Search for the cell housing the specified text and yield its (x, y) center coordinate. 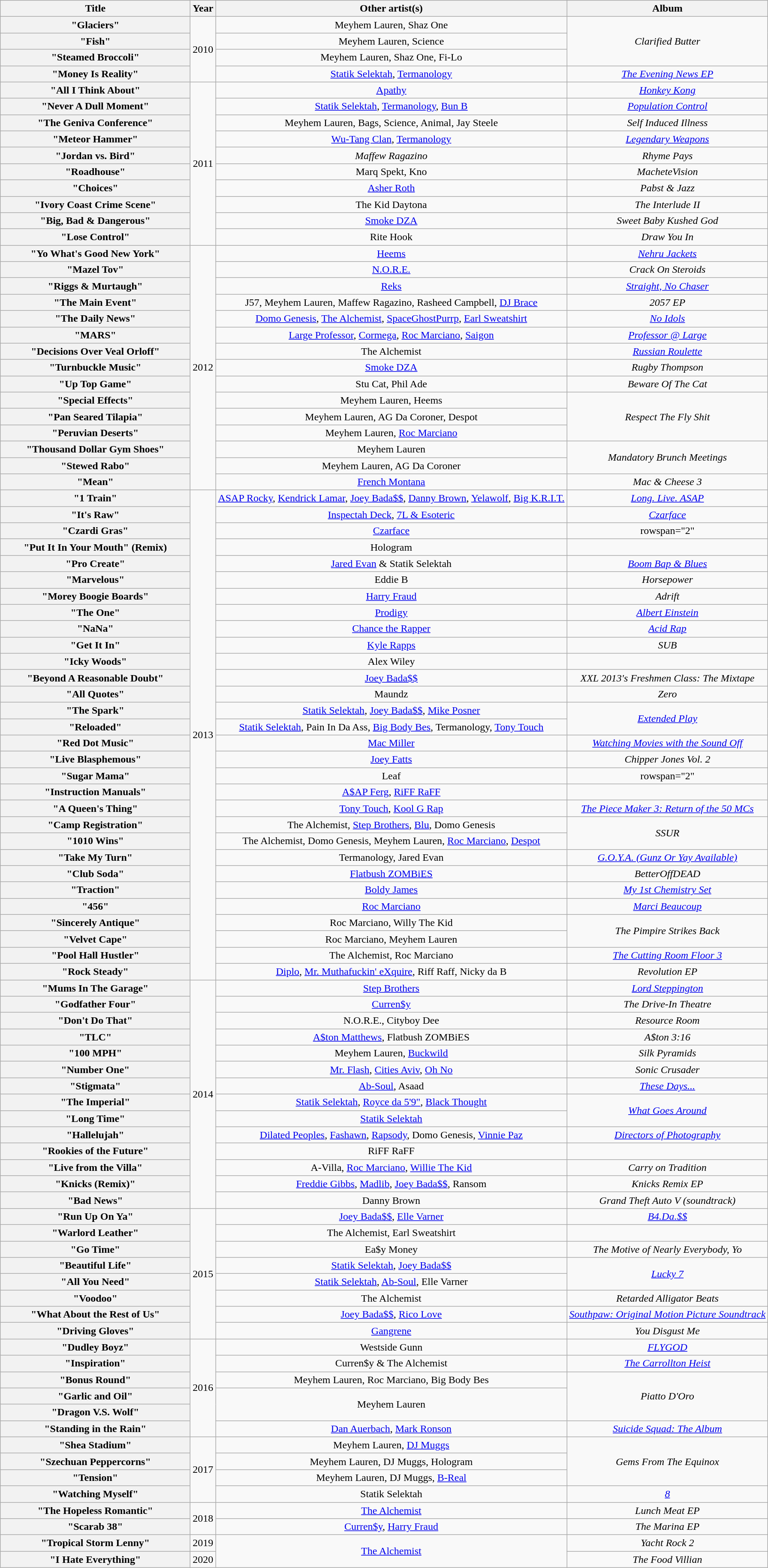
RiFF RaFF (391, 1151)
"Godfather Four" (95, 1004)
Marci Beaucoup (667, 906)
BetterOffDEAD (667, 874)
Zero (667, 694)
"Voodoo" (95, 1298)
"Garlic and Oil" (95, 1396)
"Dudley Boyz" (95, 1347)
No Idols (667, 319)
Long. Live. ASAP (667, 498)
Gangrene (391, 1331)
Roc Marciano (391, 906)
"Czardi Gras" (95, 531)
2019 (203, 1543)
Curren$y & The Alchemist (391, 1363)
Straight, No Chaser (667, 286)
Professor @ Large (667, 335)
"Riggs & Murtaugh" (95, 286)
Meyhem Lauren, Roc Marciano, Big Body Bes (391, 1380)
"Meteor Hammer" (95, 139)
Statik Selektah, Termanology, Bun B (391, 106)
J57, Meyhem Lauren, Maffew Ragazino, Rasheed Campbell, DJ Brace (391, 302)
Joey Fatts (391, 760)
Legendary Weapons (667, 139)
"Up Top Game" (95, 384)
The Kid Daytona (391, 205)
Chipper Jones Vol. 2 (667, 760)
"Marvelous" (95, 580)
Heems (391, 253)
"Szechuan Peppercorns" (95, 1461)
Curren$y, Harry Fraud (391, 1527)
Meyhem Lauren, Buckwild (391, 1053)
"1 Train" (95, 498)
"Standing in the Rain" (95, 1429)
"Long Time" (95, 1119)
Jared Evan & Statik Selektah (391, 564)
Meyhem Lauren, Shaz One, Fi-Lo (391, 57)
Crack On Steroids (667, 270)
2010 (203, 49)
Leaf (391, 776)
"Dragon V.S. Wolf" (95, 1412)
2012 (203, 368)
Flatbush ZOMBiES (391, 874)
Lord Steppington (667, 988)
Population Control (667, 106)
"Thousand Dollar Gym Shoes" (95, 449)
Boom Bap & Blues (667, 564)
Retarded Alligator Beats (667, 1298)
The Alchemist, Domo Genesis, Meyhem Lauren, Roc Marciano, Despot (391, 841)
Sweet Baby Kushed God (667, 221)
What Goes Around (667, 1110)
Marq Spekt, Kno (391, 172)
The Pimpire Strikes Back (667, 931)
MacheteVision (667, 172)
Chance the Rapper (391, 629)
Gems From The Equinox (667, 1461)
Mandatory Brunch Meetings (667, 457)
Yacht Rock 2 (667, 1543)
"TLC" (95, 1037)
Diplo, Mr. Muthafuckin' eXquire, Riff Raff, Nicky da B (391, 971)
"Icky Woods" (95, 661)
"Run Up On Ya" (95, 1216)
SUB (667, 645)
"Lose Control" (95, 237)
"Bonus Round" (95, 1380)
A-Villa, Roc Marciano, Willie The Kid (391, 1167)
Revolution EP (667, 971)
Statik Selektah, Royce da 5'9", Black Thought (391, 1102)
The Evening News EP (667, 74)
Album (667, 9)
Beware Of The Cat (667, 384)
Termanology, Jared Evan (391, 857)
Title (95, 9)
8 (667, 1494)
Maundz (391, 694)
Knicks Remix EP (667, 1184)
Meyhem Lauren, Bags, Science, Animal, Jay Steele (391, 123)
"Velvet Cape" (95, 939)
Harry Fraud (391, 596)
"Reloaded" (95, 727)
"The Daily News" (95, 319)
Mac & Cheese 3 (667, 482)
"Take My Turn" (95, 857)
The Drive-In Theatre (667, 1004)
2014 (203, 1094)
"A Queen's Thing" (95, 808)
"The Spark" (95, 710)
Joey Bada$$, Elle Varner (391, 1216)
Domo Genesis, The Alchemist, SpaceGhostPurrp, Earl Sweatshirt (391, 319)
Clarified Butter (667, 41)
Westside Gunn (391, 1347)
Meyhem Lauren, Roc Marciano (391, 433)
"Ivory Coast Crime Scene" (95, 205)
Prodigy (391, 612)
"Live from the Villa" (95, 1167)
Meyhem Lauren, DJ Muggs, Hologram (391, 1461)
XXL 2013's Freshmen Class: The Mixtape (667, 678)
A$ton Matthews, Flatbush ZOMBiES (391, 1037)
"Inspiration" (95, 1363)
Freddie Gibbs, Madlib, Joey Bada$$, Ransom (391, 1184)
"456" (95, 906)
"Special Effects" (95, 400)
These Days... (667, 1086)
"The Hopeless Romantic" (95, 1510)
Draw You In (667, 237)
"All I Think About" (95, 90)
The Cutting Room Floor 3 (667, 955)
Meyhem Lauren, AG Da Coroner, Despot (391, 416)
"The Main Event" (95, 302)
Statik Selektah, Joey Bada$$ (391, 1266)
The Interlude II (667, 205)
"Camp Registration" (95, 825)
Year (203, 9)
Sonic Crusader (667, 1070)
Meyhem Lauren, DJ Muggs, B-Real (391, 1478)
Albert Einstein (667, 612)
"Big, Bad & Dangerous" (95, 221)
2018 (203, 1518)
"100 MPH" (95, 1053)
2015 (203, 1273)
"Stewed Rabo" (95, 465)
"Roadhouse" (95, 172)
Meyhem Lauren, Heems (391, 400)
The Marina EP (667, 1527)
"Rookies of the Future" (95, 1151)
Boldy James (391, 890)
ASAP Rocky, Kendrick Lamar, Joey Bada$$, Danny Brown, Yelawolf, Big K.R.I.T. (391, 498)
2011 (203, 164)
"Pool Hall Hustler" (95, 955)
Dilated Peoples, Fashawn, Rapsody, Domo Genesis, Vinnie Paz (391, 1135)
"Pan Seared Tilapia" (95, 416)
Step Brothers (391, 988)
Eddie B (391, 580)
"Don't Do That" (95, 1021)
The Motive of Nearly Everybody, Yo (667, 1249)
Hologram (391, 547)
Apathy (391, 90)
Roc Marciano, Willy The Kid (391, 923)
Roc Marciano, Meyhem Lauren (391, 939)
2017 (203, 1469)
Statik Selektah, Joey Bada$$, Mike Posner (391, 710)
Nehru Jackets (667, 253)
2057 EP (667, 302)
Acid Rap (667, 629)
The Alchemist, Roc Marciano (391, 955)
Pabst & Jazz (667, 188)
Honkey Kong (667, 90)
Curren$y (391, 1004)
Rugby Thompson (667, 368)
Meyhem Lauren, Shaz One (391, 25)
"Steamed Broccoli" (95, 57)
Lucky 7 (667, 1274)
"Get It In" (95, 645)
"Money Is Reality" (95, 74)
"Go Time" (95, 1249)
"Put It In Your Mouth" (Remix) (95, 547)
Meyhem Lauren, DJ Muggs (391, 1445)
N.O.R.E. (391, 270)
Stu Cat, Phil Ade (391, 384)
"What About the Rest of Us" (95, 1315)
"Morey Boogie Boards" (95, 596)
"Warlord Leather" (95, 1233)
SSUR (667, 833)
Statik Selektah, Termanology (391, 74)
"Rock Steady" (95, 971)
Wu-Tang Clan, Termanology (391, 139)
Mr. Flash, Cities Aviv, Oh No (391, 1070)
A$ton 3:16 (667, 1037)
"Sincerely Antique" (95, 923)
Respect The Fly Shit (667, 416)
"Glaciers" (95, 25)
"Sugar Mama" (95, 776)
"Peruvian Deserts" (95, 433)
Suicide Squad: The Album (667, 1429)
"Hallelujah" (95, 1135)
"NaNa" (95, 629)
Grand Theft Auto V (soundtrack) (667, 1200)
"The Geniva Conference" (95, 123)
"Scarab 38" (95, 1527)
G.O.Y.A. (Gunz Or Yay Available) (667, 857)
The Carrollton Heist (667, 1363)
Joey Bada$$, Rico Love (391, 1315)
"Shea Stadium" (95, 1445)
Kyle Rapps (391, 645)
Other artist(s) (391, 9)
"Yo What's Good New York" (95, 253)
"Mean" (95, 482)
Piatto D'Oro (667, 1396)
Alex Wiley (391, 661)
"Stigmata" (95, 1086)
Dan Auerbach, Mark Ronson (391, 1429)
"The Imperial" (95, 1102)
"The One" (95, 612)
"Never A Dull Moment" (95, 106)
My 1st Chemistry Set (667, 890)
Horsepower (667, 580)
"Jordan vs. Bird" (95, 155)
"Instruction Manuals" (95, 792)
Lunch Meat EP (667, 1510)
Ab-Soul, Asaad (391, 1086)
"Tropical Storm Lenny" (95, 1543)
"Decisions Over Veal Orloff" (95, 351)
You Disgust Me (667, 1331)
Rhyme Pays (667, 155)
The Food Villian (667, 1559)
"Bad News" (95, 1200)
Meyhem Lauren, AG Da Coroner (391, 465)
B4.Da.$$ (667, 1216)
FLYGOD (667, 1347)
"Tension" (95, 1478)
Inspectah Deck, 7L & Esoteric (391, 515)
2016 (203, 1388)
Joey Bada$$ (391, 678)
Reks (391, 286)
Mac Miller (391, 743)
The Alchemist, Step Brothers, Blu, Domo Genesis (391, 825)
"Mums In The Garage" (95, 988)
Russian Roulette (667, 351)
"Number One" (95, 1070)
"Club Soda" (95, 874)
Large Professor, Cormega, Roc Marciano, Saigon (391, 335)
Maffew Ragazino (391, 155)
Tony Touch, Kool G Rap (391, 808)
Statik Selektah, Pain In Da Ass, Big Body Bes, Termanology, Tony Touch (391, 727)
"Watching Myself" (95, 1494)
Ea$y Money (391, 1249)
Carry on Tradition (667, 1167)
"Traction" (95, 890)
Extended Play (667, 718)
Resource Room (667, 1021)
N.O.R.E., Cityboy Dee (391, 1021)
Statik Selektah, Ab-Soul, Elle Varner (391, 1282)
"Knicks (Remix)" (95, 1184)
Adrift (667, 596)
"Beyond A Reasonable Doubt" (95, 678)
"All Quotes" (95, 694)
A$AP Ferg, RiFF RaFF (391, 792)
"1010 Wins" (95, 841)
Silk Pyramids (667, 1053)
French Montana (391, 482)
"All You Need" (95, 1282)
"I Hate Everything" (95, 1559)
Self Induced Illness (667, 123)
2020 (203, 1559)
"Turnbuckle Music" (95, 368)
"Beautiful Life" (95, 1266)
"Driving Gloves" (95, 1331)
"Mazel Tov" (95, 270)
"Choices" (95, 188)
Directors of Photography (667, 1135)
"MARS" (95, 335)
"Pro Create" (95, 564)
Meyhem Lauren, Science (391, 41)
"Fish" (95, 41)
Watching Movies with the Sound Off (667, 743)
"Red Dot Music" (95, 743)
Danny Brown (391, 1200)
"It's Raw" (95, 515)
The Alchemist, Earl Sweatshirt (391, 1233)
Rite Hook (391, 237)
"Live Blasphemous" (95, 760)
The Piece Maker 3: Return of the 50 MCs (667, 808)
Asher Roth (391, 188)
2013 (203, 735)
Southpaw: Original Motion Picture Soundtrack (667, 1315)
